Determine the [X, Y] coordinate at the center of the cell enclosing the given text.  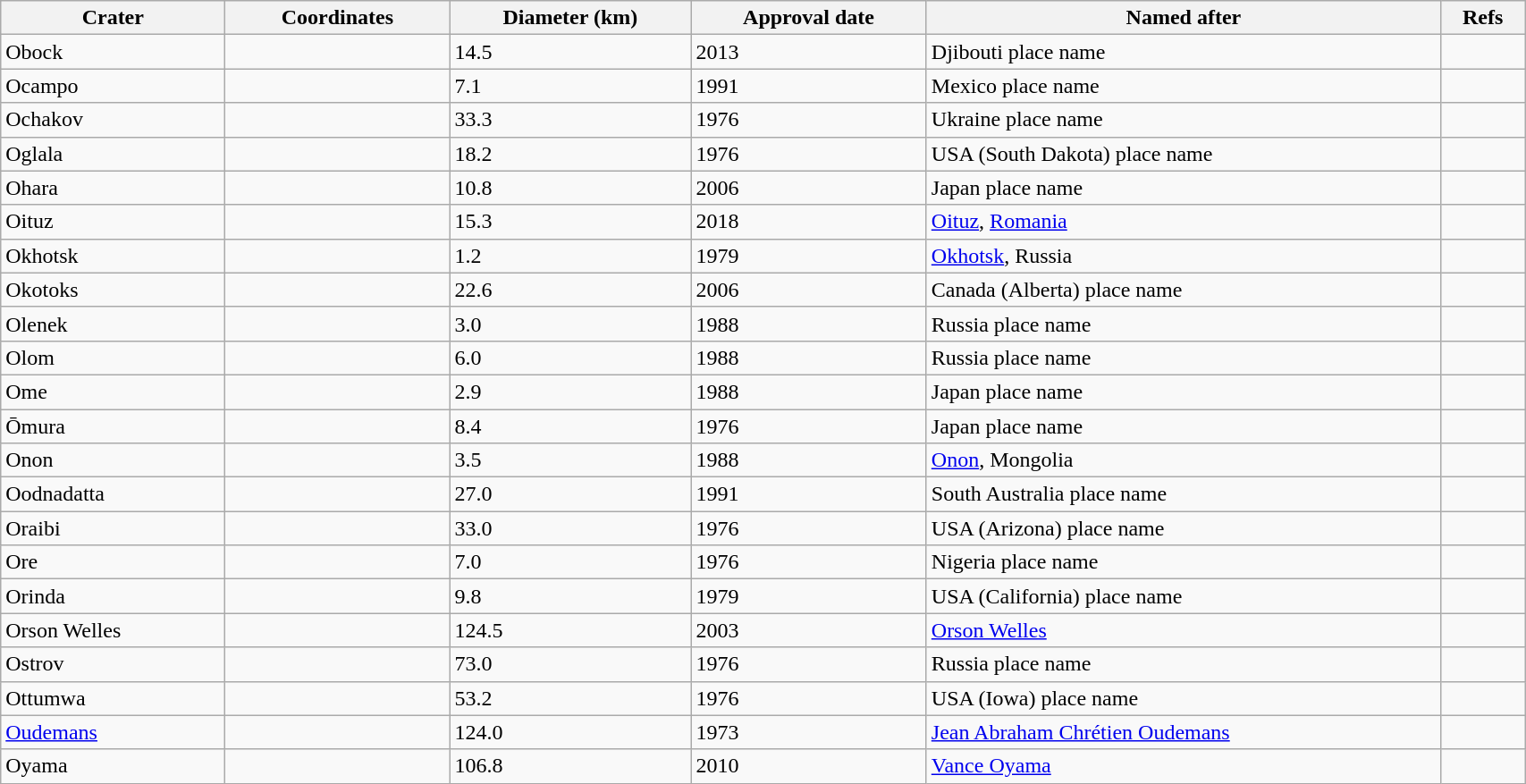
53.2 [570, 698]
9.8 [570, 596]
22.6 [570, 290]
Oudemans [113, 732]
Onon, Mongolia [1184, 460]
Refs [1483, 18]
Ukraine place name [1184, 120]
Ōmura [113, 426]
2.9 [570, 392]
USA (California) place name [1184, 596]
Canada (Alberta) place name [1184, 290]
Ohara [113, 188]
10.8 [570, 188]
124.0 [570, 732]
8.4 [570, 426]
33.3 [570, 120]
Ostrov [113, 664]
Crater [113, 18]
2003 [808, 630]
106.8 [570, 766]
Diameter (km) [570, 18]
Obock [113, 52]
Coordinates [338, 18]
2010 [808, 766]
Olom [113, 358]
73.0 [570, 664]
3.5 [570, 460]
15.3 [570, 222]
Oglala [113, 154]
Mexico place name [1184, 86]
33.0 [570, 528]
Jean Abraham Chrétien Oudemans [1184, 732]
3.0 [570, 324]
7.1 [570, 86]
USA (South Dakota) place name [1184, 154]
124.5 [570, 630]
1.2 [570, 256]
Oraibi [113, 528]
2013 [808, 52]
Approval date [808, 18]
2018 [808, 222]
Okhotsk, Russia [1184, 256]
Orinda [113, 596]
7.0 [570, 562]
Oodnadatta [113, 494]
6.0 [570, 358]
Ore [113, 562]
Okotoks [113, 290]
Onon [113, 460]
USA (Iowa) place name [1184, 698]
Ottumwa [113, 698]
Ome [113, 392]
Vance Oyama [1184, 766]
Okhotsk [113, 256]
Djibouti place name [1184, 52]
South Australia place name [1184, 494]
14.5 [570, 52]
18.2 [570, 154]
Oituz [113, 222]
Ocampo [113, 86]
USA (Arizona) place name [1184, 528]
Named after [1184, 18]
Nigeria place name [1184, 562]
Ochakov [113, 120]
27.0 [570, 494]
Oituz, Romania [1184, 222]
Oyama [113, 766]
1973 [808, 732]
Olenek [113, 324]
